Provide the [X, Y] coordinate of the cell's center where the given text is located.  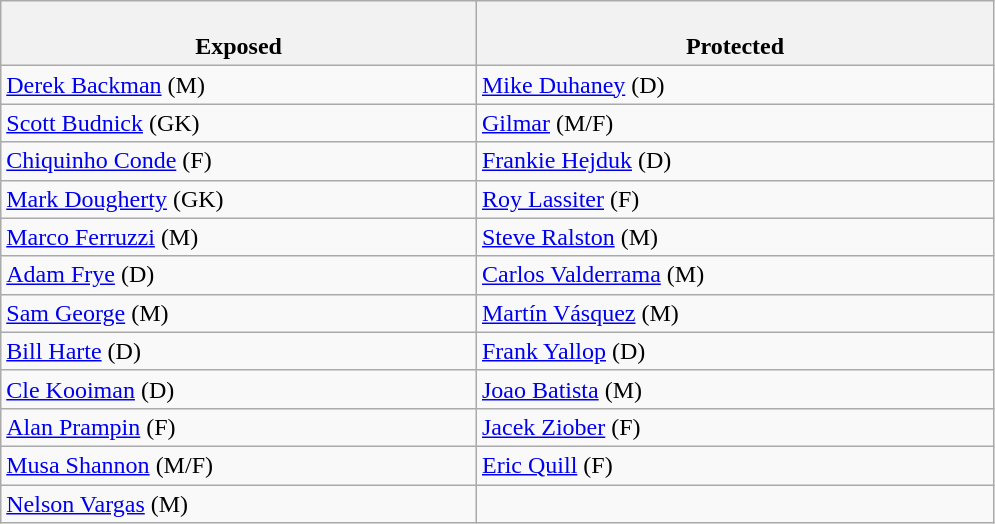
Martín Vásquez (M) [734, 313]
Gilmar (M/F) [734, 123]
Musa Shannon (M/F) [239, 465]
Adam Frye (D) [239, 275]
Alan Prampin (F) [239, 427]
Chiquinho Conde (F) [239, 161]
Scott Budnick (GK) [239, 123]
Mike Duhaney (D) [734, 85]
Joao Batista (M) [734, 389]
Eric Quill (F) [734, 465]
Frank Yallop (D) [734, 351]
Derek Backman (M) [239, 85]
Jacek Ziober (F) [734, 427]
Sam George (M) [239, 313]
Frankie Hejduk (D) [734, 161]
Nelson Vargas (M) [239, 503]
Carlos Valderrama (M) [734, 275]
Exposed [239, 34]
Marco Ferruzzi (M) [239, 237]
Mark Dougherty (GK) [239, 199]
Steve Ralston (M) [734, 237]
Roy Lassiter (F) [734, 199]
Protected [734, 34]
Cle Kooiman (D) [239, 389]
Bill Harte (D) [239, 351]
